Detect which cell encompasses the target text, then output its (X, Y) center coordinate. 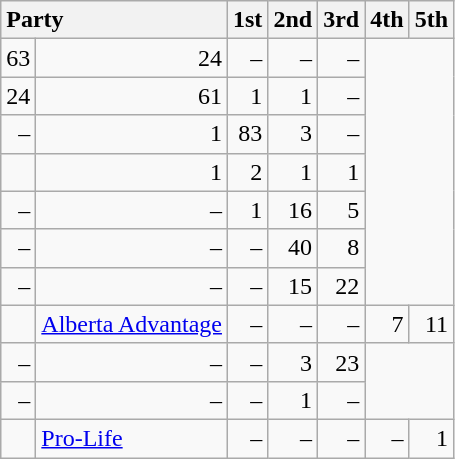
2nd (293, 20)
63 (18, 58)
61 (132, 96)
5th (431, 20)
1st (247, 20)
Party (114, 20)
16 (293, 210)
83 (247, 134)
2 (247, 172)
4th (387, 20)
11 (431, 324)
8 (342, 248)
15 (293, 286)
Alberta Advantage (132, 324)
3rd (342, 20)
22 (342, 286)
5 (342, 210)
7 (387, 324)
23 (342, 362)
40 (293, 248)
Pro-Life (132, 438)
